For the text-containing cell, return its midpoint in (X, Y) coordinate format. 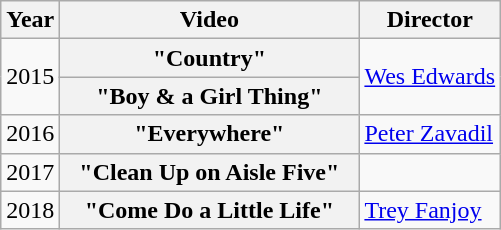
Peter Zavadil (430, 134)
Wes Edwards (430, 77)
2018 (30, 210)
"Clean Up on Aisle Five" (210, 172)
"Boy & a Girl Thing" (210, 96)
"Country" (210, 58)
Director (430, 20)
"Come Do a Little Life" (210, 210)
"Everywhere" (210, 134)
2016 (30, 134)
2017 (30, 172)
Trey Fanjoy (430, 210)
Video (210, 20)
2015 (30, 77)
Year (30, 20)
